For the text-containing cell, return its midpoint in [x, y] coordinate format. 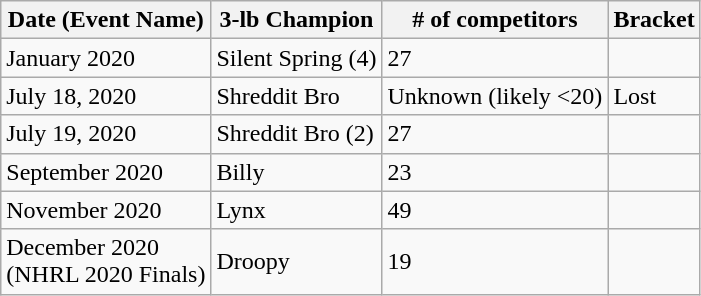
Lost [654, 96]
23 [495, 172]
3-lb Champion [296, 20]
July 19, 2020 [106, 134]
December 2020(NHRL 2020 Finals) [106, 262]
# of competitors [495, 20]
Lynx [296, 210]
July 18, 2020 [106, 96]
49 [495, 210]
Billy [296, 172]
Shreddit Bro (2) [296, 134]
Date (Event Name) [106, 20]
September 2020 [106, 172]
19 [495, 262]
Unknown (likely <20) [495, 96]
Bracket [654, 20]
Shreddit Bro [296, 96]
Droopy [296, 262]
January 2020 [106, 58]
November 2020 [106, 210]
Silent Spring (4) [296, 58]
